Return [x, y] of the center of cell containing provided text 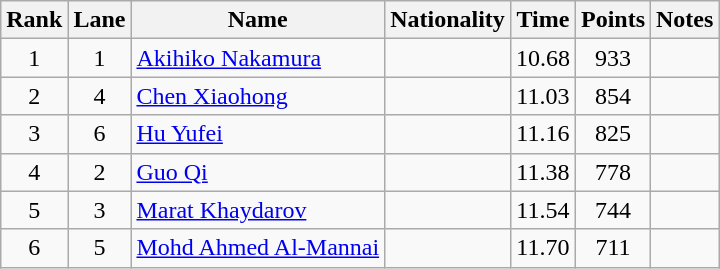
825 [612, 134]
Hu Yufei [258, 134]
10.68 [542, 58]
778 [612, 172]
Lane [100, 20]
11.38 [542, 172]
Marat Khaydarov [258, 210]
11.54 [542, 210]
11.16 [542, 134]
Rank [34, 20]
Akihiko Nakamura [258, 58]
933 [612, 58]
711 [612, 248]
Time [542, 20]
Chen Xiaohong [258, 96]
Name [258, 20]
Nationality [448, 20]
Guo Qi [258, 172]
Notes [685, 20]
11.03 [542, 96]
854 [612, 96]
Mohd Ahmed Al-Mannai [258, 248]
Points [612, 20]
744 [612, 210]
11.70 [542, 248]
